Return the [X, Y] coordinate for the center point of the cell that contains the specified text.  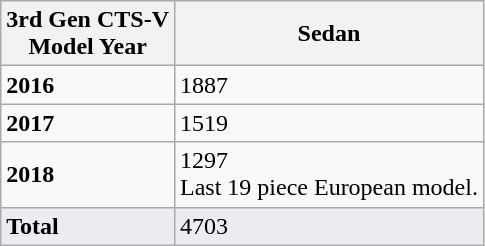
Sedan [328, 34]
3rd Gen CTS-VModel Year [88, 34]
2016 [88, 85]
1297Last 19 piece European model. [328, 174]
1519 [328, 123]
4703 [328, 226]
2017 [88, 123]
2018 [88, 174]
Total [88, 226]
1887 [328, 85]
